Identify which cell holds the provided text, then report its (X, Y) central coordinate. 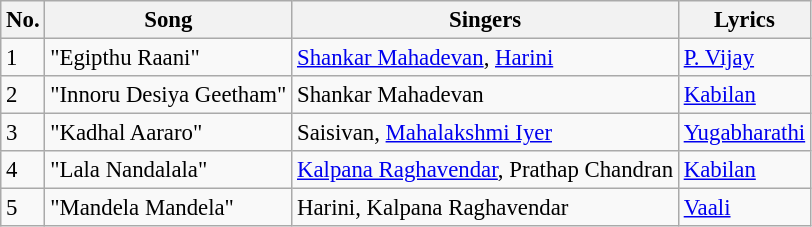
Singers (486, 20)
1 (23, 58)
5 (23, 208)
Song (168, 20)
Vaali (744, 208)
"Lala Nandalala" (168, 170)
"Innoru Desiya Geetham" (168, 95)
3 (23, 133)
"Egipthu Raani" (168, 58)
Kalpana Raghavendar, Prathap Chandran (486, 170)
2 (23, 95)
Harini, Kalpana Raghavendar (486, 208)
Shankar Mahadevan, Harini (486, 58)
"Mandela Mandela" (168, 208)
Yugabharathi (744, 133)
4 (23, 170)
P. Vijay (744, 58)
Lyrics (744, 20)
Saisivan, Mahalakshmi Iyer (486, 133)
"Kadhal Aararo" (168, 133)
Shankar Mahadevan (486, 95)
No. (23, 20)
